Locate the cell with the specified text and output its [X, Y] center coordinate. 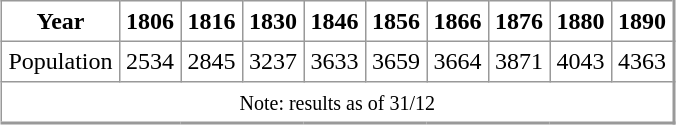
1846 [335, 21]
3659 [396, 61]
1876 [519, 21]
3871 [519, 61]
1890 [642, 21]
3237 [273, 61]
4043 [581, 61]
1830 [273, 21]
1856 [396, 21]
Population [61, 61]
1806 [150, 21]
1816 [212, 21]
3633 [335, 61]
Note: results as of 31/12 [338, 102]
2845 [212, 61]
2534 [150, 61]
4363 [642, 61]
1866 [458, 21]
1880 [581, 21]
3664 [458, 61]
Year [61, 21]
